Find where the given text appears and provide that cell's center as [X, Y] coordinate. 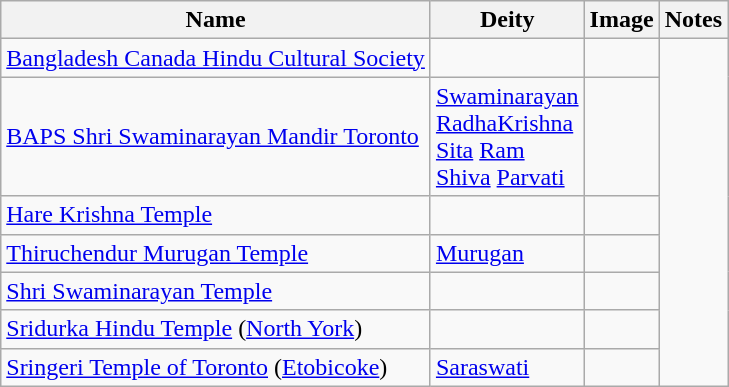
Thiruchendur Murugan Temple [216, 253]
Bangladesh Canada Hindu Cultural Society [216, 58]
Name [216, 20]
Deity [507, 20]
Hare Krishna Temple [216, 215]
Sridurka Hindu Temple (North York) [216, 329]
Image [622, 20]
Shri Swaminarayan Temple [216, 291]
Sringeri Temple of Toronto (Etobicoke) [216, 367]
SwaminarayanRadhaKrishnaSita RamShiva Parvati [507, 136]
Murugan [507, 253]
Notes [693, 20]
Saraswati [507, 367]
BAPS Shri Swaminarayan Mandir Toronto [216, 136]
